Determine the (X, Y) coordinate at the center of the cell enclosing the given text.  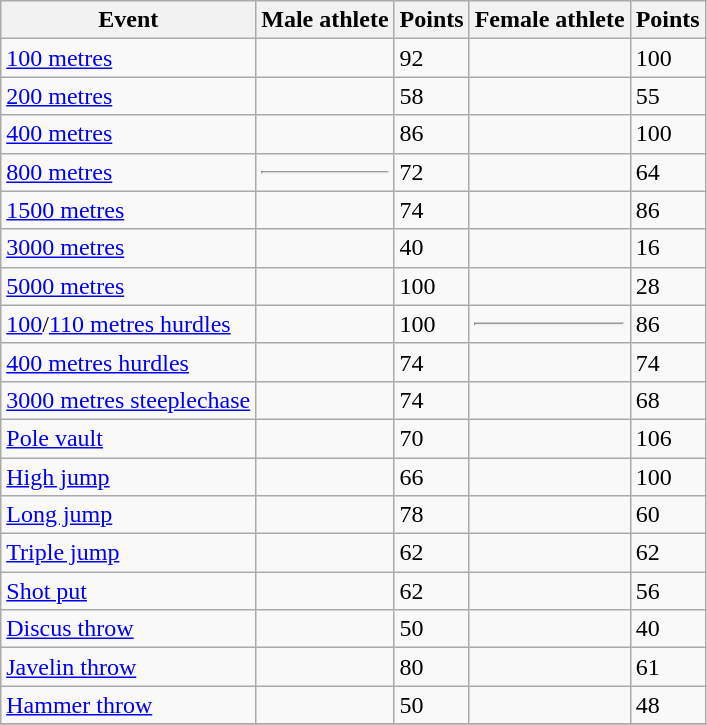
68 (668, 400)
Javelin throw (128, 667)
48 (668, 705)
Male athlete (325, 20)
16 (668, 248)
28 (668, 286)
Event (128, 20)
61 (668, 667)
Shot put (128, 591)
3000 metres steeplechase (128, 400)
800 metres (128, 172)
70 (432, 438)
Long jump (128, 515)
100 metres (128, 58)
92 (432, 58)
60 (668, 515)
64 (668, 172)
Discus throw (128, 629)
3000 metres (128, 248)
80 (432, 667)
1500 metres (128, 210)
100/110 metres hurdles (128, 324)
Triple jump (128, 553)
56 (668, 591)
106 (668, 438)
High jump (128, 477)
Female athlete (550, 20)
5000 metres (128, 286)
200 metres (128, 96)
400 metres (128, 134)
55 (668, 96)
58 (432, 96)
72 (432, 172)
Pole vault (128, 438)
400 metres hurdles (128, 362)
66 (432, 477)
78 (432, 515)
Hammer throw (128, 705)
